Scan for the cell matching the given text and deliver its [X, Y] coordinate at center. 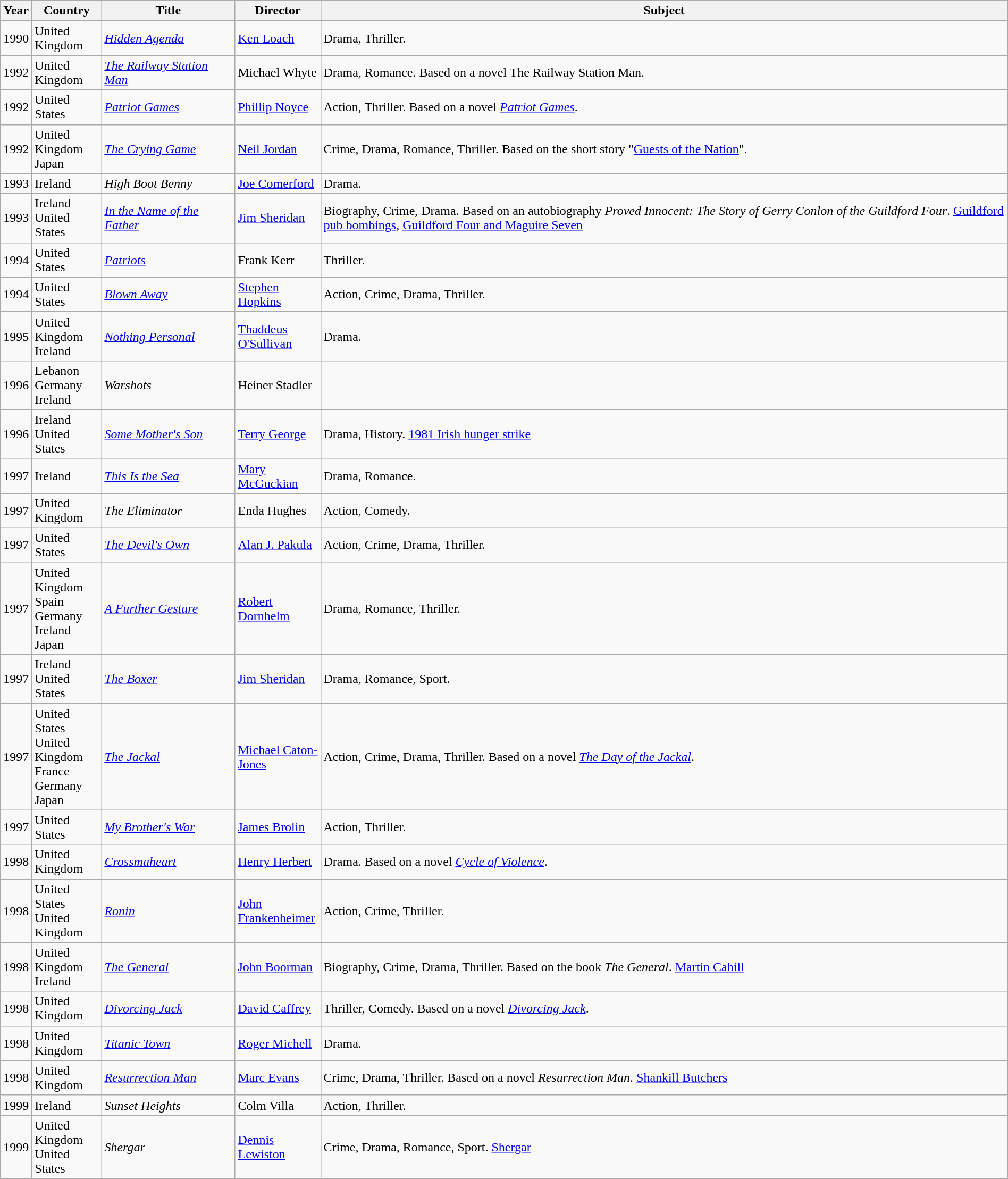
Subject [664, 11]
Thriller, Comedy. Based on a novel Divorcing Jack. [664, 1008]
LebanonGermanyIreland [67, 385]
Crime, Drama, Thriller. Based on a novel Resurrection Man. Shankill Butchers [664, 1077]
Drama. Based on a novel Cycle of Violence. [664, 862]
Drama, Thriller. [664, 38]
Phillip Noyce [278, 107]
Nothing Personal [168, 336]
Thriller. [664, 260]
Action, Thriller. Based on a novel Patriot Games. [664, 107]
Drama, Romance, Thriller. [664, 608]
Action, Crime, Thriller. [664, 910]
The General [168, 967]
United KingdomJapan [67, 149]
James Brolin [278, 827]
United KingdomSpainGermanyIrelandJapan [67, 608]
Stephen Hopkins [278, 295]
Enda Hughes [278, 511]
Robert Dornhelm [278, 608]
The Boxer [168, 679]
Action, Comedy. [664, 511]
Blown Away [168, 295]
The Railway Station Man [168, 72]
Colm Villa [278, 1105]
Heiner Stadler [278, 385]
John Frankenheimer [278, 910]
Title [168, 11]
Patriots [168, 260]
Hidden Agenda [168, 38]
Crossmaheart [168, 862]
Shergar [168, 1147]
Action, Crime, Drama, Thriller. Based on a novel The Day of the Jackal. [664, 757]
This Is the Sea [168, 475]
United StatesUnited Kingdom [67, 910]
Drama, Romance, Sport. [664, 679]
Year [16, 11]
Marc Evans [278, 1077]
Drama, Romance. Based on a novel The Railway Station Man. [664, 72]
A Further Gesture [168, 608]
Biography, Crime, Drama, Thriller. Based on the book The General. Martin Cahill [664, 967]
John Boorman [278, 967]
Country [67, 11]
In the Name of the Father [168, 218]
Director [278, 11]
My Brother's War [168, 827]
1995 [16, 336]
Sunset Heights [168, 1105]
David Caffrey [278, 1008]
Resurrection Man [168, 1077]
High Boot Benny [168, 183]
Titanic Town [168, 1043]
Some Mother's Son [168, 434]
Neil Jordan [278, 149]
Ronin [168, 910]
United StatesUnited KingdomFranceGermanyJapan [67, 757]
1990 [16, 38]
The Eliminator [168, 511]
Michael Whyte [278, 72]
The Crying Game [168, 149]
Joe Comerford [278, 183]
Michael Caton-Jones [278, 757]
Dennis Lewiston [278, 1147]
Frank Kerr [278, 260]
Divorcing Jack [168, 1008]
Mary McGuckian [278, 475]
Drama, Romance. [664, 475]
Crime, Drama, Romance, Thriller. Based on the short story "Guests of the Nation". [664, 149]
Ken Loach [278, 38]
Thaddeus O'Sullivan [278, 336]
Henry Herbert [278, 862]
Alan J. Pakula [278, 546]
Terry George [278, 434]
Patriot Games [168, 107]
United KingdomUnited States [67, 1147]
Crime, Drama, Romance, Sport. Shergar [664, 1147]
The Jackal [168, 757]
Roger Michell [278, 1043]
The Devil's Own [168, 546]
Drama, History. 1981 Irish hunger strike [664, 434]
Warshots [168, 385]
